Locate the cell with the specified text and output its (X, Y) center coordinate. 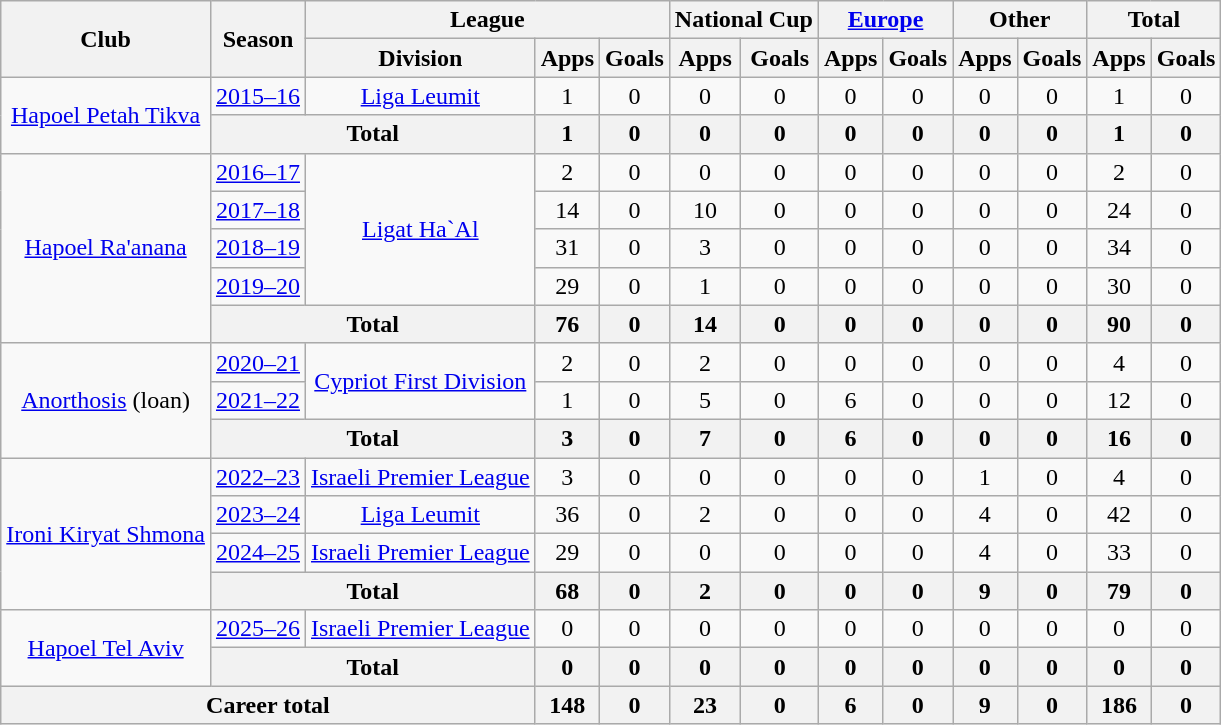
90 (1119, 324)
Season (258, 39)
186 (1119, 705)
2024–25 (258, 553)
2025–26 (258, 629)
2017–18 (258, 210)
Ironi Kiryat Shmona (106, 534)
Division (421, 58)
2019–20 (258, 286)
2022–23 (258, 477)
Anorthosis (loan) (106, 400)
2015–16 (258, 96)
24 (1119, 210)
Europe (885, 20)
42 (1119, 515)
5 (705, 400)
33 (1119, 553)
2021–22 (258, 400)
League (488, 20)
7 (705, 438)
2016–17 (258, 172)
36 (567, 515)
16 (1119, 438)
Hapoel Ra'anana (106, 248)
12 (1119, 400)
148 (567, 705)
Other (1020, 20)
2018–19 (258, 248)
Cypriot First Division (421, 381)
23 (705, 705)
30 (1119, 286)
34 (1119, 248)
2023–24 (258, 515)
79 (1119, 591)
Hapoel Petah Tikva (106, 115)
Hapoel Tel Aviv (106, 648)
31 (567, 248)
76 (567, 324)
Club (106, 39)
National Cup (744, 20)
68 (567, 591)
Ligat Ha`Al (421, 229)
2020–21 (258, 362)
10 (705, 210)
Career total (268, 705)
